Extract the (X, Y) coordinate from the center of the cell holding the provided text.  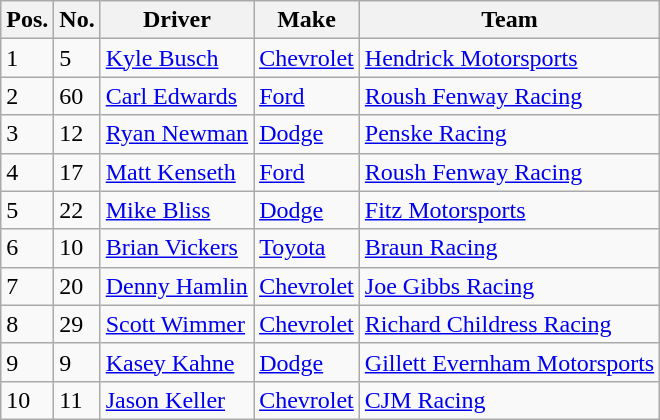
12 (77, 134)
No. (77, 20)
6 (28, 248)
Joe Gibbs Racing (509, 286)
Mike Bliss (176, 210)
Kyle Busch (176, 58)
2 (28, 96)
3 (28, 134)
7 (28, 286)
Hendrick Motorsports (509, 58)
29 (77, 324)
Fitz Motorsports (509, 210)
Braun Racing (509, 248)
Denny Hamlin (176, 286)
1 (28, 58)
Make (307, 20)
Jason Keller (176, 400)
Penske Racing (509, 134)
Gillett Evernham Motorsports (509, 362)
Scott Wimmer (176, 324)
20 (77, 286)
4 (28, 172)
CJM Racing (509, 400)
Toyota (307, 248)
Pos. (28, 20)
Richard Childress Racing (509, 324)
Matt Kenseth (176, 172)
17 (77, 172)
Carl Edwards (176, 96)
11 (77, 400)
8 (28, 324)
22 (77, 210)
Brian Vickers (176, 248)
Driver (176, 20)
Kasey Kahne (176, 362)
Ryan Newman (176, 134)
Team (509, 20)
60 (77, 96)
